Identify which cell holds the provided text, then report its [x, y] central coordinate. 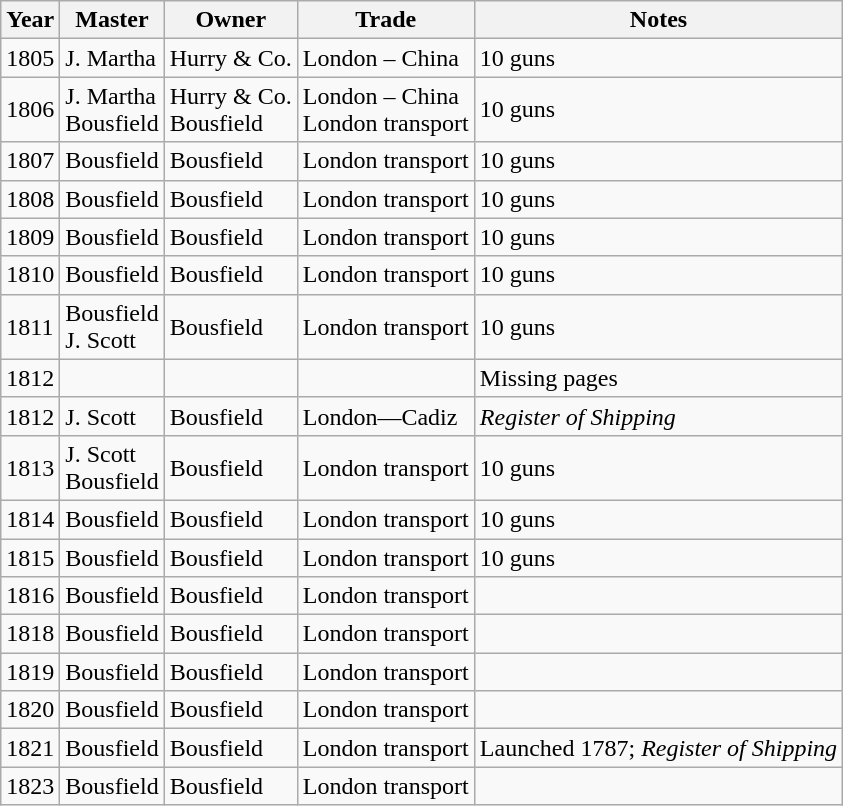
1811 [30, 326]
1821 [30, 748]
1818 [30, 634]
Notes [658, 20]
Trade [386, 20]
1819 [30, 672]
Hurry & Co.Bousfield [230, 110]
1808 [30, 199]
1823 [30, 786]
1807 [30, 161]
1805 [30, 58]
J. MarthaBousfield [112, 110]
J. ScottBousfield [112, 468]
Register of Shipping [658, 416]
Hurry & Co. [230, 58]
Year [30, 20]
1815 [30, 557]
Launched 1787; Register of Shipping [658, 748]
1813 [30, 468]
J. Scott [112, 416]
London – China [386, 58]
1806 [30, 110]
1820 [30, 710]
London – China London transport [386, 110]
1816 [30, 596]
J. Martha [112, 58]
BousfieldJ. Scott [112, 326]
1814 [30, 519]
Master [112, 20]
Owner [230, 20]
Missing pages [658, 378]
1809 [30, 237]
London—Cadiz [386, 416]
1810 [30, 275]
